Find where the given text appears and provide that cell's center as [x, y] coordinate. 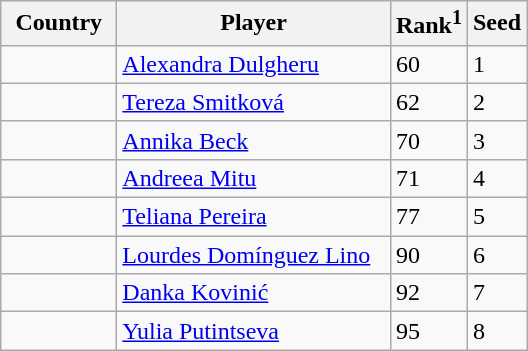
Andreea Mitu [254, 178]
Tereza Smitková [254, 102]
Alexandra Dulgheru [254, 64]
Rank1 [428, 24]
4 [496, 178]
Annika Beck [254, 140]
62 [428, 102]
60 [428, 64]
95 [428, 331]
92 [428, 293]
Lourdes Domínguez Lino [254, 255]
Seed [496, 24]
5 [496, 217]
1 [496, 64]
8 [496, 331]
Teliana Pereira [254, 217]
6 [496, 255]
90 [428, 255]
2 [496, 102]
7 [496, 293]
Yulia Putintseva [254, 331]
70 [428, 140]
Danka Kovinić [254, 293]
71 [428, 178]
77 [428, 217]
Player [254, 24]
3 [496, 140]
Country [59, 24]
